Identify which cell holds the provided text, then report its [x, y] central coordinate. 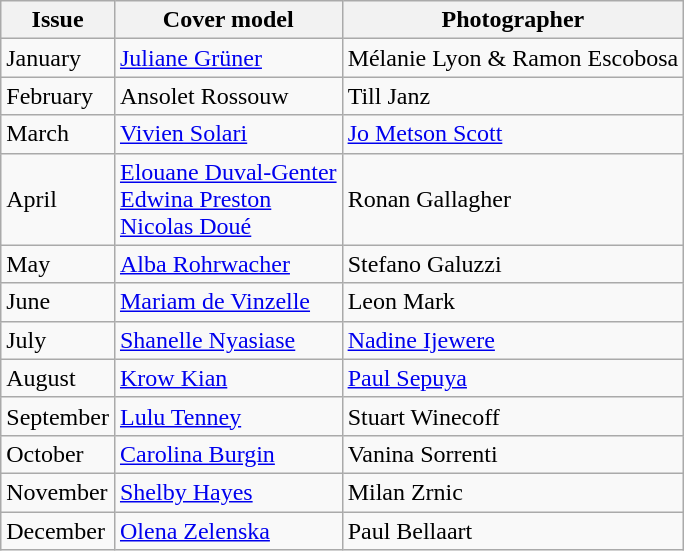
October [58, 454]
Olena Zelenska [228, 531]
Ronan Gallagher [513, 199]
Leon Mark [513, 302]
June [58, 302]
Shanelle Nyasiase [228, 340]
August [58, 378]
September [58, 416]
July [58, 340]
Mélanie Lyon & Ramon Escobosa [513, 58]
Issue [58, 20]
Krow Kian [228, 378]
Shelby Hayes [228, 492]
Paul Bellaart [513, 531]
Juliane Grüner [228, 58]
March [58, 134]
December [58, 531]
Elouane Duval-GenterEdwina PrestonNicolas Doué [228, 199]
Vanina Sorrenti [513, 454]
Photographer [513, 20]
Paul Sepuya [513, 378]
Jo Metson Scott [513, 134]
January [58, 58]
Till Janz [513, 96]
Lulu Tenney [228, 416]
Mariam de Vinzelle [228, 302]
February [58, 96]
Ansolet Rossouw [228, 96]
Alba Rohrwacher [228, 264]
Nadine Ijewere [513, 340]
Stuart Winecoff [513, 416]
Vivien Solari [228, 134]
Stefano Galuzzi [513, 264]
April [58, 199]
November [58, 492]
Carolina Burgin [228, 454]
May [58, 264]
Cover model [228, 20]
Milan Zrnic [513, 492]
